Output the (X, Y) coordinate of the center of the cell containing the given text.  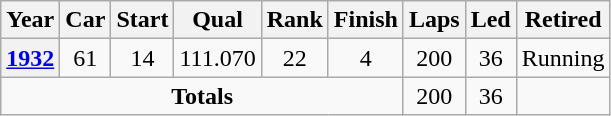
1932 (30, 58)
Totals (202, 96)
14 (142, 58)
111.070 (218, 58)
Car (86, 20)
Running (563, 58)
Start (142, 20)
Led (490, 20)
4 (366, 58)
Finish (366, 20)
Year (30, 20)
Retired (563, 20)
Laps (434, 20)
Rank (294, 20)
Qual (218, 20)
22 (294, 58)
61 (86, 58)
